Capture the cell that displays the provided text and extract its [X, Y] central coordinate. 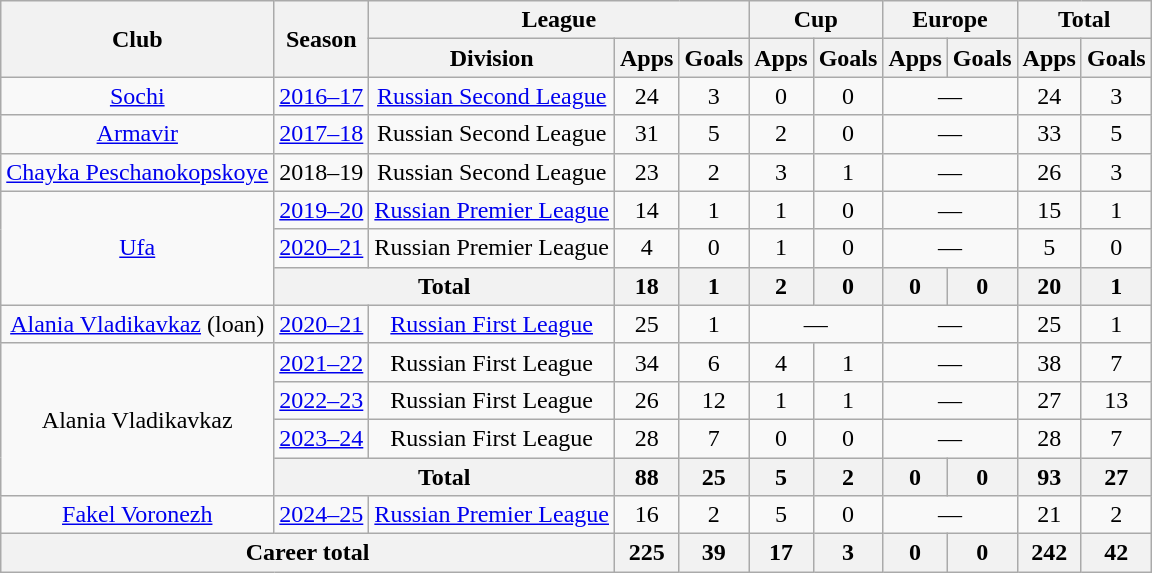
6 [714, 362]
93 [1049, 477]
2018–19 [322, 172]
League [559, 20]
23 [647, 172]
20 [1049, 286]
16 [647, 515]
Armavir [138, 134]
Europe [950, 20]
Career total [308, 553]
14 [647, 210]
2022–23 [322, 400]
21 [1049, 515]
2017–18 [322, 134]
88 [647, 477]
2023–24 [322, 438]
Alania Vladikavkaz (loan) [138, 324]
31 [647, 134]
38 [1049, 362]
17 [781, 553]
Ufa [138, 248]
Cup [816, 20]
2024–25 [322, 515]
42 [1116, 553]
Chayka Peschanokopskoye [138, 172]
242 [1049, 553]
39 [714, 553]
Division [492, 58]
2019–20 [322, 210]
Sochi [138, 96]
18 [647, 286]
2021–22 [322, 362]
225 [647, 553]
33 [1049, 134]
Alania Vladikavkaz [138, 419]
34 [647, 362]
2016–17 [322, 96]
Club [138, 39]
15 [1049, 210]
13 [1116, 400]
12 [714, 400]
Season [322, 39]
Fakel Voronezh [138, 515]
